Locate the cell with the specified text and output its [X, Y] center coordinate. 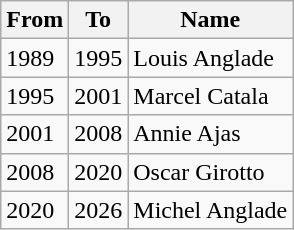
2026 [98, 210]
Marcel Catala [210, 96]
Name [210, 20]
To [98, 20]
Annie Ajas [210, 134]
From [35, 20]
Louis Anglade [210, 58]
Michel Anglade [210, 210]
1989 [35, 58]
Oscar Girotto [210, 172]
